Determine the [X, Y] coordinate at the center of the cell enclosing the given text.  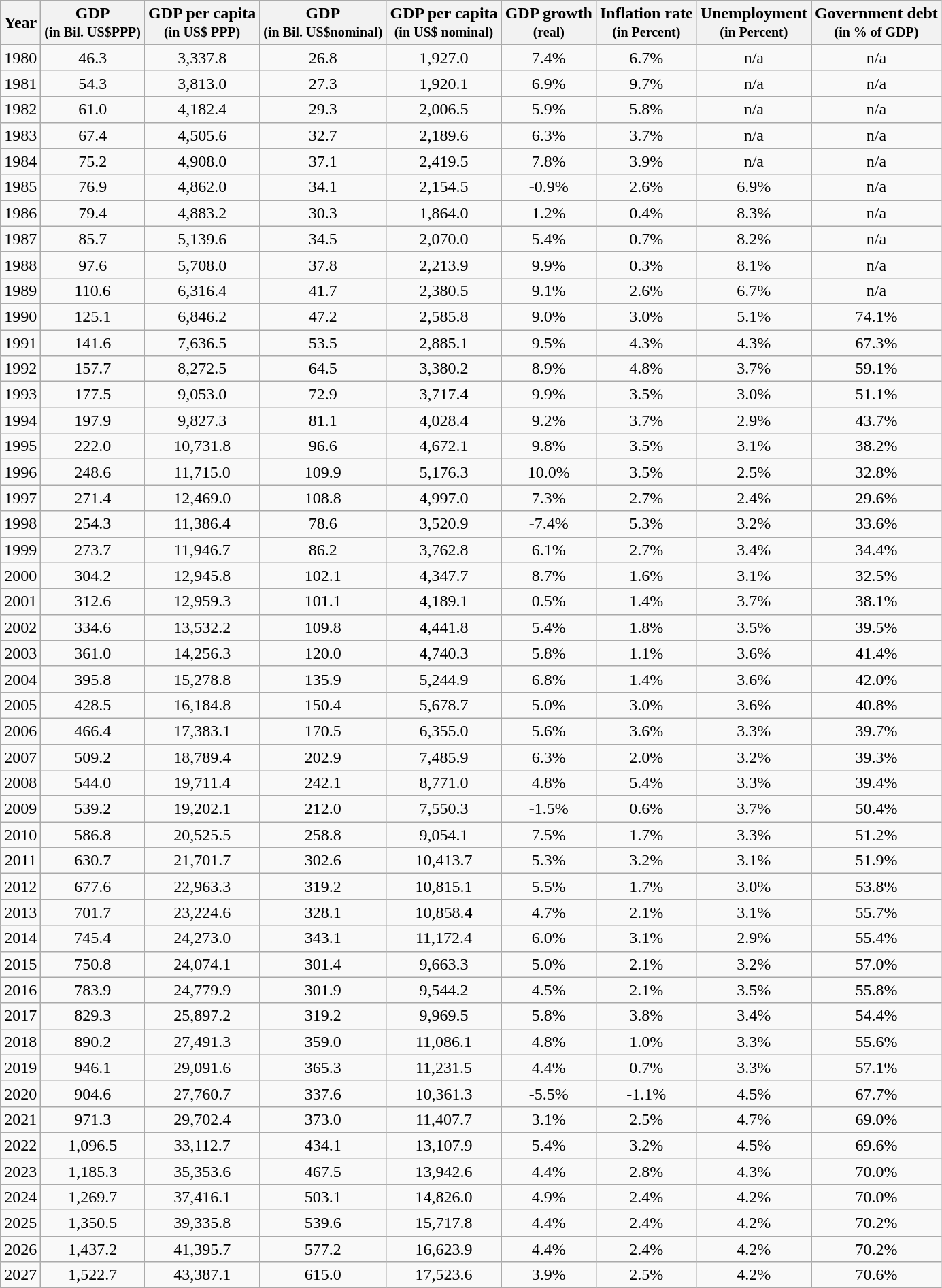
1.0% [646, 1042]
466.4 [92, 731]
2,006.5 [443, 110]
78.6 [323, 524]
1.2% [548, 213]
4,672.1 [443, 446]
509.2 [92, 757]
0.4% [646, 213]
76.9 [92, 187]
9.7% [646, 84]
37.1 [323, 161]
8,771.0 [443, 783]
8.3% [754, 213]
1,185.3 [92, 1171]
9,053.0 [203, 395]
21,701.7 [203, 861]
29.3 [323, 110]
2003 [20, 653]
Government debt(in % of GDP) [877, 23]
157.7 [92, 369]
37.8 [323, 265]
29,702.4 [203, 1119]
24,074.1 [203, 964]
102.1 [323, 576]
8.2% [754, 239]
467.5 [323, 1171]
544.0 [92, 783]
-1.5% [548, 809]
15,278.8 [203, 679]
1,522.7 [92, 1275]
2021 [20, 1119]
359.0 [323, 1042]
15,717.8 [443, 1223]
1.6% [646, 576]
19,711.4 [203, 783]
7.5% [548, 835]
13,532.2 [203, 627]
1993 [20, 395]
271.4 [92, 498]
1984 [20, 161]
7.8% [548, 161]
22,963.3 [203, 887]
10,815.1 [443, 887]
Year [20, 23]
2022 [20, 1145]
1986 [20, 213]
4.9% [548, 1198]
2020 [20, 1093]
9.8% [548, 446]
GDP(in Bil. US$nominal) [323, 23]
14,256.3 [203, 653]
108.8 [323, 498]
41.4% [877, 653]
750.8 [92, 964]
9.0% [548, 316]
39.7% [877, 731]
79.4 [92, 213]
1982 [20, 110]
4,883.2 [203, 213]
630.7 [92, 861]
9,054.1 [443, 835]
16,184.8 [203, 705]
69.0% [877, 1119]
20,525.5 [203, 835]
29.6% [877, 498]
27.3 [323, 84]
5,176.3 [443, 472]
10,858.4 [443, 912]
10,361.3 [443, 1093]
34.5 [323, 239]
361.0 [92, 653]
12,945.8 [203, 576]
2007 [20, 757]
8.7% [548, 576]
1989 [20, 291]
-0.9% [548, 187]
9.2% [548, 420]
17,383.1 [203, 731]
11,386.4 [203, 524]
46.3 [92, 58]
120.0 [323, 653]
30.3 [323, 213]
11,407.7 [443, 1119]
55.7% [877, 912]
25,897.2 [203, 1016]
12,959.3 [203, 601]
170.5 [323, 731]
4,347.7 [443, 576]
1994 [20, 420]
1990 [20, 316]
51.1% [877, 395]
971.3 [92, 1119]
5.5% [548, 887]
1,864.0 [443, 213]
6,355.0 [443, 731]
54.3 [92, 84]
55.4% [877, 938]
7.3% [548, 498]
67.4 [92, 135]
13,942.6 [443, 1171]
43.7% [877, 420]
2012 [20, 887]
9.1% [548, 291]
1999 [20, 550]
3,813.0 [203, 84]
10,731.8 [203, 446]
273.7 [92, 550]
3,337.8 [203, 58]
1,437.2 [92, 1249]
47.2 [323, 316]
Inflation rate(in Percent) [646, 23]
6.1% [548, 550]
-5.5% [548, 1093]
24,779.9 [203, 990]
23,224.6 [203, 912]
304.2 [92, 576]
1,920.1 [443, 84]
32.5% [877, 576]
33.6% [877, 524]
8,272.5 [203, 369]
24,273.0 [203, 938]
72.9 [323, 395]
202.9 [323, 757]
2008 [20, 783]
395.8 [92, 679]
7,550.3 [443, 809]
222.0 [92, 446]
27,491.3 [203, 1042]
1,096.5 [92, 1145]
33,112.7 [203, 1145]
55.8% [877, 990]
69.6% [877, 1145]
212.0 [323, 809]
2,885.1 [443, 342]
2.0% [646, 757]
2011 [20, 861]
301.4 [323, 964]
150.4 [323, 705]
7.4% [548, 58]
9,544.2 [443, 990]
2001 [20, 601]
110.6 [92, 291]
2,070.0 [443, 239]
5,678.7 [443, 705]
97.6 [92, 265]
745.4 [92, 938]
4,182.4 [203, 110]
14,826.0 [443, 1198]
6,846.2 [203, 316]
2027 [20, 1275]
428.5 [92, 705]
11,086.1 [443, 1042]
Unemployment(in Percent) [754, 23]
96.6 [323, 446]
11,231.5 [443, 1068]
2000 [20, 576]
2,419.5 [443, 161]
2013 [20, 912]
3,380.2 [443, 369]
11,946.7 [203, 550]
248.6 [92, 472]
8.9% [548, 369]
29,091.6 [203, 1068]
586.8 [92, 835]
1998 [20, 524]
16,623.9 [443, 1249]
0.3% [646, 265]
9.5% [548, 342]
2016 [20, 990]
51.9% [877, 861]
1,350.5 [92, 1223]
328.1 [323, 912]
6,316.4 [203, 291]
1985 [20, 187]
2004 [20, 679]
109.9 [323, 472]
75.2 [92, 161]
258.8 [323, 835]
53.8% [877, 887]
4,028.4 [443, 420]
2,380.5 [443, 291]
434.1 [323, 1145]
2009 [20, 809]
615.0 [323, 1275]
2002 [20, 627]
34.1 [323, 187]
32.7 [323, 135]
18,789.4 [203, 757]
19,202.1 [203, 809]
70.6% [877, 1275]
125.1 [92, 316]
1,927.0 [443, 58]
783.9 [92, 990]
1992 [20, 369]
43,387.1 [203, 1275]
1.1% [646, 653]
51.2% [877, 835]
0.5% [548, 601]
1991 [20, 342]
701.7 [92, 912]
4,505.6 [203, 135]
86.2 [323, 550]
6.8% [548, 679]
39.4% [877, 783]
302.6 [323, 861]
38.1% [877, 601]
2026 [20, 1249]
3.8% [646, 1016]
2,585.8 [443, 316]
55.6% [877, 1042]
1983 [20, 135]
1,269.7 [92, 1198]
2018 [20, 1042]
343.1 [323, 938]
7,636.5 [203, 342]
4,189.1 [443, 601]
2014 [20, 938]
373.0 [323, 1119]
53.5 [323, 342]
337.6 [323, 1093]
1995 [20, 446]
50.4% [877, 809]
141.6 [92, 342]
8.1% [754, 265]
13,107.9 [443, 1145]
9,827.3 [203, 420]
10,413.7 [443, 861]
1987 [20, 239]
242.1 [323, 783]
GDP per capita(in US$ nominal) [443, 23]
2006 [20, 731]
2,213.9 [443, 265]
67.3% [877, 342]
64.5 [323, 369]
1.8% [646, 627]
32.8% [877, 472]
59.1% [877, 369]
11,172.4 [443, 938]
5,139.6 [203, 239]
2005 [20, 705]
946.1 [92, 1068]
GDP growth(real) [548, 23]
54.4% [877, 1016]
365.3 [323, 1068]
42.0% [877, 679]
5,244.9 [443, 679]
0.6% [646, 809]
4,441.8 [443, 627]
4,908.0 [203, 161]
10.0% [548, 472]
1980 [20, 58]
12,469.0 [203, 498]
177.5 [92, 395]
1996 [20, 472]
254.3 [92, 524]
4,862.0 [203, 187]
9,969.5 [443, 1016]
39.5% [877, 627]
2010 [20, 835]
38.2% [877, 446]
829.3 [92, 1016]
5.6% [548, 731]
4,740.3 [443, 653]
2.8% [646, 1171]
34.4% [877, 550]
3,762.8 [443, 550]
2,154.5 [443, 187]
GDP(in Bil. US$PPP) [92, 23]
9,663.3 [443, 964]
2025 [20, 1223]
890.2 [92, 1042]
109.8 [323, 627]
4,997.0 [443, 498]
3,520.9 [443, 524]
577.2 [323, 1249]
539.2 [92, 809]
35,353.6 [203, 1171]
677.6 [92, 887]
101.1 [323, 601]
61.0 [92, 110]
85.7 [92, 239]
5.9% [548, 110]
5,708.0 [203, 265]
334.6 [92, 627]
57.0% [877, 964]
503.1 [323, 1198]
301.9 [323, 990]
2024 [20, 1198]
2017 [20, 1016]
1981 [20, 84]
2015 [20, 964]
904.6 [92, 1093]
5.1% [754, 316]
7,485.9 [443, 757]
6.0% [548, 938]
41,395.7 [203, 1249]
1997 [20, 498]
135.9 [323, 679]
197.9 [92, 420]
-7.4% [548, 524]
27,760.7 [203, 1093]
3,717.4 [443, 395]
39,335.8 [203, 1223]
39.3% [877, 757]
-1.1% [646, 1093]
2023 [20, 1171]
67.7% [877, 1093]
74.1% [877, 316]
81.1 [323, 420]
1988 [20, 265]
312.6 [92, 601]
41.7 [323, 291]
40.8% [877, 705]
GDP per capita(in US$ PPP) [203, 23]
26.8 [323, 58]
57.1% [877, 1068]
2019 [20, 1068]
17,523.6 [443, 1275]
11,715.0 [203, 472]
2,189.6 [443, 135]
37,416.1 [203, 1198]
539.6 [323, 1223]
